Output the (X, Y) coordinate of the center of the cell containing the given text.  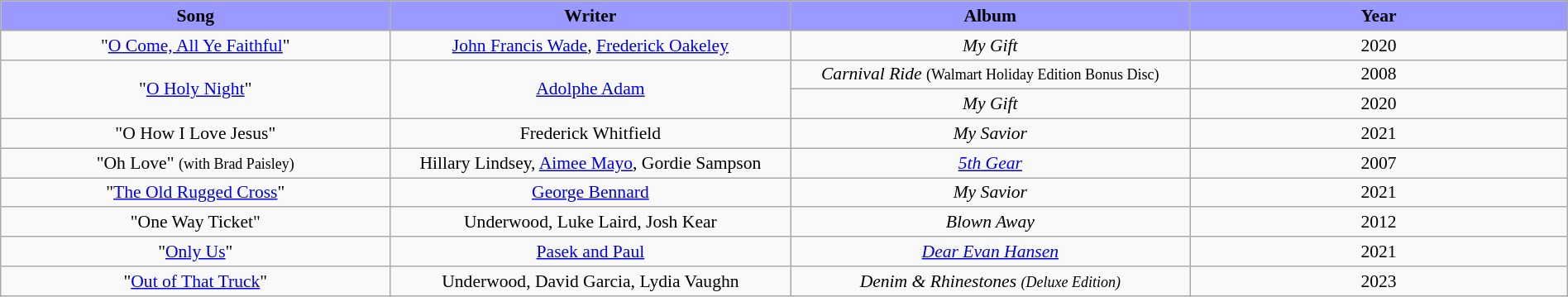
Blown Away (991, 222)
Year (1379, 16)
Pasek and Paul (590, 251)
Dear Evan Hansen (991, 251)
Frederick Whitfield (590, 133)
2023 (1379, 280)
Carnival Ride (Walmart Holiday Edition Bonus Disc) (991, 74)
"O Come, All Ye Faithful" (195, 45)
"O Holy Night" (195, 89)
2007 (1379, 163)
Underwood, Luke Laird, Josh Kear (590, 222)
"The Old Rugged Cross" (195, 192)
"O How I Love Jesus" (195, 133)
2008 (1379, 74)
John Francis Wade, Frederick Oakeley (590, 45)
Album (991, 16)
George Bennard (590, 192)
"One Way Ticket" (195, 222)
Underwood, David Garcia, Lydia Vaughn (590, 280)
Denim & Rhinestones (Deluxe Edition) (991, 280)
Song (195, 16)
"Only Us" (195, 251)
5th Gear (991, 163)
"Oh Love" (with Brad Paisley) (195, 163)
Writer (590, 16)
Adolphe Adam (590, 89)
2012 (1379, 222)
Hillary Lindsey, Aimee Mayo, Gordie Sampson (590, 163)
"Out of That Truck" (195, 280)
